From the cell containing the given text, extract its center point as (x, y) coordinate. 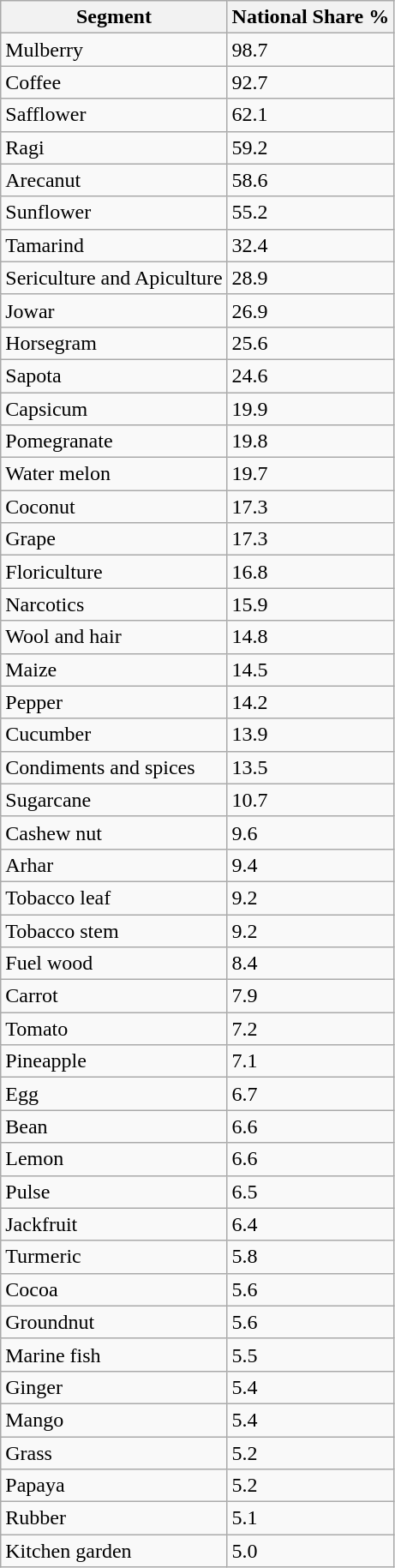
Lemon (114, 1159)
Egg (114, 1094)
Pulse (114, 1192)
Maize (114, 670)
32.4 (310, 245)
19.8 (310, 442)
6.4 (310, 1224)
Groundnut (114, 1322)
9.4 (310, 865)
59.2 (310, 147)
7.2 (310, 1029)
Pineapple (114, 1061)
Jackfruit (114, 1224)
Tobacco stem (114, 930)
Narcotics (114, 604)
Jowar (114, 310)
14.5 (310, 670)
Coffee (114, 82)
Water melon (114, 474)
Papaya (114, 1486)
Grass (114, 1453)
Tobacco leaf (114, 898)
Rubber (114, 1518)
58.6 (310, 180)
19.7 (310, 474)
19.9 (310, 409)
7.9 (310, 996)
92.7 (310, 82)
Sapota (114, 375)
5.0 (310, 1551)
15.9 (310, 604)
10.7 (310, 800)
Pepper (114, 702)
Carrot (114, 996)
Floriculture (114, 572)
Condiments and spices (114, 767)
Tomato (114, 1029)
Ragi (114, 147)
5.8 (310, 1257)
Ginger (114, 1387)
Cocoa (114, 1289)
Horsegram (114, 343)
5.5 (310, 1355)
Capsicum (114, 409)
26.9 (310, 310)
Kitchen garden (114, 1551)
Cashew nut (114, 832)
62.1 (310, 115)
14.8 (310, 637)
Fuel wood (114, 964)
Arhar (114, 865)
Pomegranate (114, 442)
Arecanut (114, 180)
7.1 (310, 1061)
Wool and hair (114, 637)
16.8 (310, 572)
Bean (114, 1126)
Turmeric (114, 1257)
14.2 (310, 702)
Cucumber (114, 735)
5.1 (310, 1518)
Grape (114, 539)
24.6 (310, 375)
Safflower (114, 115)
13.5 (310, 767)
6.7 (310, 1094)
25.6 (310, 343)
Marine fish (114, 1355)
8.4 (310, 964)
Mulberry (114, 50)
9.6 (310, 832)
Sericulture and Apiculture (114, 278)
Coconut (114, 507)
National Share % (310, 17)
28.9 (310, 278)
98.7 (310, 50)
Segment (114, 17)
55.2 (310, 213)
Sugarcane (114, 800)
6.5 (310, 1192)
Sunflower (114, 213)
13.9 (310, 735)
Tamarind (114, 245)
Mango (114, 1420)
